Detect which cell encompasses the target text, then output its (x, y) center coordinate. 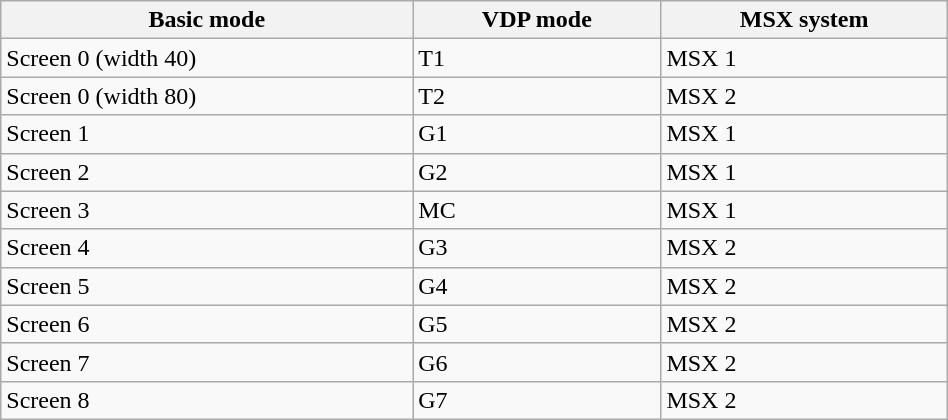
T2 (537, 96)
Screen 0 (width 40) (207, 58)
Screen 3 (207, 210)
Screen 4 (207, 248)
G5 (537, 324)
G6 (537, 362)
Screen 2 (207, 172)
Screen 7 (207, 362)
Screen 0 (width 80) (207, 96)
MC (537, 210)
G2 (537, 172)
G3 (537, 248)
Screen 1 (207, 134)
G4 (537, 286)
Screen 6 (207, 324)
MSX system (804, 20)
G7 (537, 400)
Basic mode (207, 20)
T1 (537, 58)
Screen 5 (207, 286)
Screen 8 (207, 400)
G1 (537, 134)
VDP mode (537, 20)
